Pinpoint the cell where the given text exists, returning its [X, Y] midpoint coordinate. 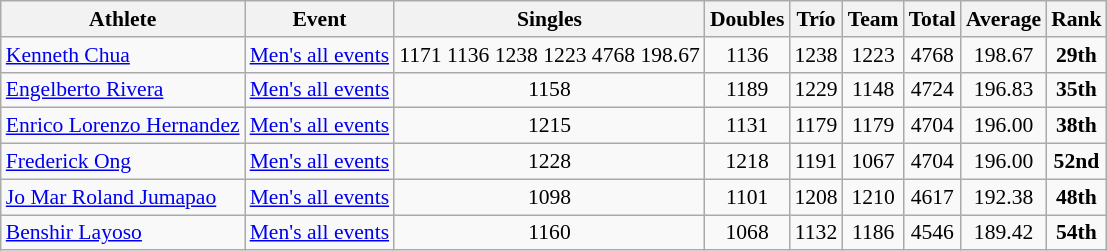
Jo Mar Roland Jumapao [123, 197]
1186 [874, 233]
Total [932, 19]
1067 [874, 162]
29th [1076, 55]
4724 [932, 90]
Doubles [748, 19]
1132 [816, 233]
1158 [550, 90]
Singles [550, 19]
1189 [748, 90]
Frederick Ong [123, 162]
Kenneth Chua [123, 55]
Event [320, 19]
38th [1076, 126]
1098 [550, 197]
4546 [932, 233]
Benshir Layoso [123, 233]
4768 [932, 55]
52nd [1076, 162]
35th [1076, 90]
1171 1136 1238 1223 4768 198.67 [550, 55]
1218 [748, 162]
1208 [816, 197]
Trío [816, 19]
1238 [816, 55]
Team [874, 19]
1228 [550, 162]
Rank [1076, 19]
Athlete [123, 19]
54th [1076, 233]
1148 [874, 90]
1101 [748, 197]
Engelberto Rivera [123, 90]
1229 [816, 90]
198.67 [1004, 55]
1160 [550, 233]
1068 [748, 233]
1223 [874, 55]
1210 [874, 197]
189.42 [1004, 233]
196.83 [1004, 90]
Enrico Lorenzo Hernandez [123, 126]
192.38 [1004, 197]
Average [1004, 19]
1131 [748, 126]
1136 [748, 55]
1191 [816, 162]
4617 [932, 197]
1215 [550, 126]
48th [1076, 197]
